Determine the [X, Y] coordinate at the center of the cell enclosing the given text.  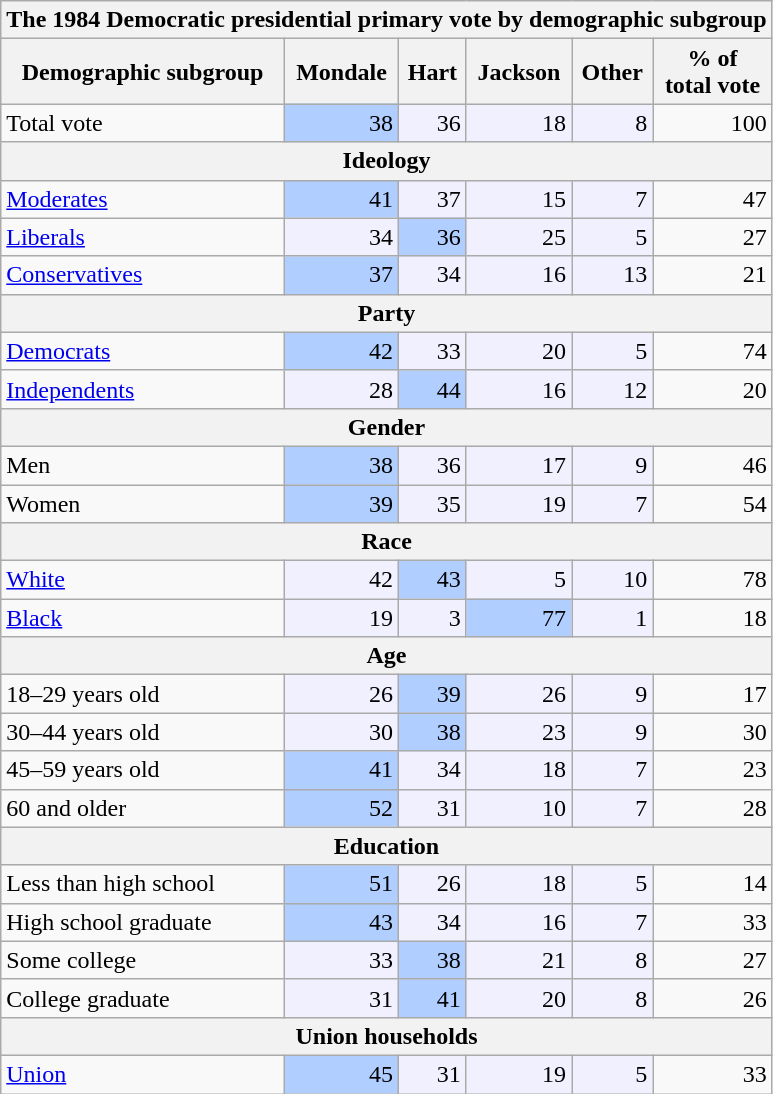
100 [712, 123]
Women [143, 503]
Black [143, 618]
Total vote [143, 123]
Ideology [386, 161]
Gender [386, 427]
52 [341, 808]
Other [612, 72]
14 [712, 884]
Demographic subgroup [143, 72]
30–44 years old [143, 732]
Union households [386, 1036]
35 [433, 503]
51 [341, 884]
Some college [143, 960]
77 [518, 618]
12 [612, 389]
% oftotal vote [712, 72]
Age [386, 656]
18–29 years old [143, 694]
Union [143, 1074]
Moderates [143, 199]
Hart [433, 72]
44 [433, 389]
3 [433, 618]
High school graduate [143, 922]
Less than high school [143, 884]
46 [712, 465]
Mondale [341, 72]
Liberals [143, 237]
Jackson [518, 72]
15 [518, 199]
60 and older [143, 808]
The 1984 Democratic presidential primary vote by demographic subgroup [386, 20]
25 [518, 237]
Race [386, 542]
White [143, 580]
Conservatives [143, 275]
74 [712, 351]
Men [143, 465]
45–59 years old [143, 770]
13 [612, 275]
47 [712, 199]
78 [712, 580]
1 [612, 618]
Democrats [143, 351]
College graduate [143, 998]
45 [341, 1074]
Independents [143, 389]
Party [386, 313]
54 [712, 503]
Education [386, 846]
